Output the [X, Y] coordinate of the center of the cell containing the given text.  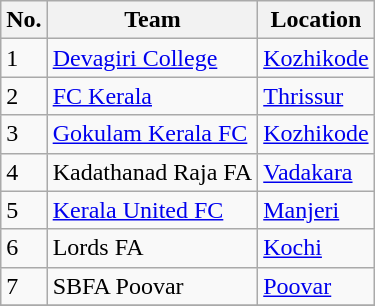
No. [24, 20]
Thrissur [316, 96]
7 [24, 286]
Kochi [316, 248]
Kerala United FC [152, 210]
6 [24, 248]
FC Kerala [152, 96]
Manjeri [316, 210]
Gokulam Kerala FC [152, 134]
Location [316, 20]
4 [24, 172]
2 [24, 96]
Poovar [316, 286]
Devagiri College [152, 58]
Vadakara [316, 172]
1 [24, 58]
Kadathanad Raja FA [152, 172]
Team [152, 20]
3 [24, 134]
SBFA Poovar [152, 286]
5 [24, 210]
Lords FA [152, 248]
